Capture the cell that displays the provided text and extract its [X, Y] central coordinate. 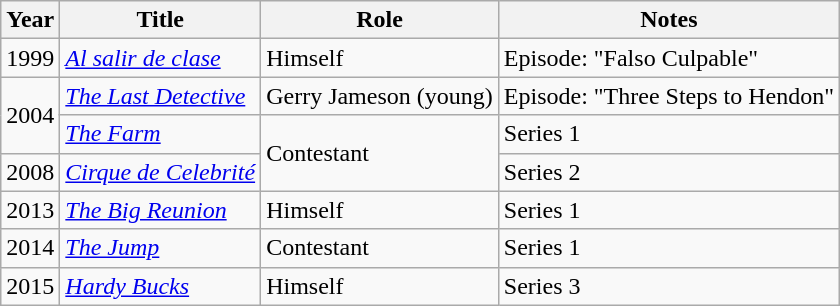
The Jump [160, 248]
Hardy Bucks [160, 286]
Series 3 [668, 286]
2004 [30, 115]
Episode: "Three Steps to Hendon" [668, 96]
2008 [30, 172]
The Last Detective [160, 96]
Year [30, 20]
Episode: "Falso Culpable" [668, 58]
1999 [30, 58]
2013 [30, 210]
2014 [30, 248]
Notes [668, 20]
2015 [30, 286]
Role [380, 20]
Al salir de clase [160, 58]
Gerry Jameson (young) [380, 96]
The Big Reunion [160, 210]
Cirque de Celebrité [160, 172]
The Farm [160, 134]
Title [160, 20]
Series 2 [668, 172]
